Return (X, Y) of the center of cell containing provided text 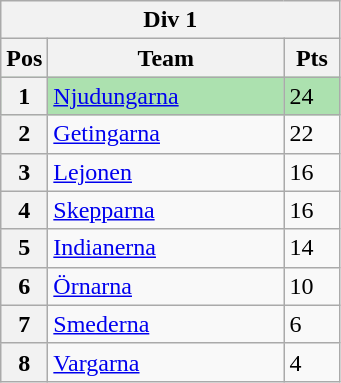
24 (312, 96)
22 (312, 134)
5 (24, 248)
Vargarna (166, 362)
Lejonen (166, 172)
Örnarna (166, 286)
3 (24, 172)
Team (166, 58)
Pos (24, 58)
7 (24, 324)
Skepparna (166, 210)
Div 1 (170, 20)
Pts (312, 58)
2 (24, 134)
Indianerna (166, 248)
10 (312, 286)
Njudungarna (166, 96)
Getingarna (166, 134)
8 (24, 362)
Smederna (166, 324)
14 (312, 248)
1 (24, 96)
